Extract the (X, Y) coordinate from the center of the cell holding the provided text.  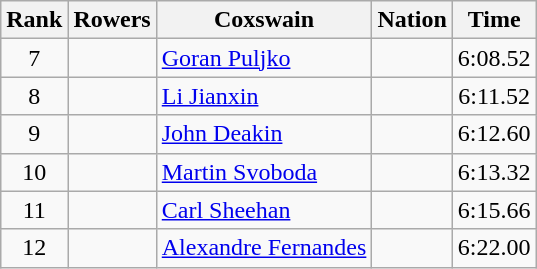
Carl Sheehan (264, 210)
Li Jianxin (264, 96)
Rank (34, 20)
John Deakin (264, 134)
Rowers (112, 20)
6:08.52 (494, 58)
Martin Svoboda (264, 172)
12 (34, 248)
6:12.60 (494, 134)
10 (34, 172)
6:15.66 (494, 210)
11 (34, 210)
Alexandre Fernandes (264, 248)
Coxswain (264, 20)
Time (494, 20)
6:22.00 (494, 248)
Nation (412, 20)
7 (34, 58)
8 (34, 96)
9 (34, 134)
6:11.52 (494, 96)
6:13.32 (494, 172)
Goran Puljko (264, 58)
